Capture the cell that displays the provided text and extract its (x, y) central coordinate. 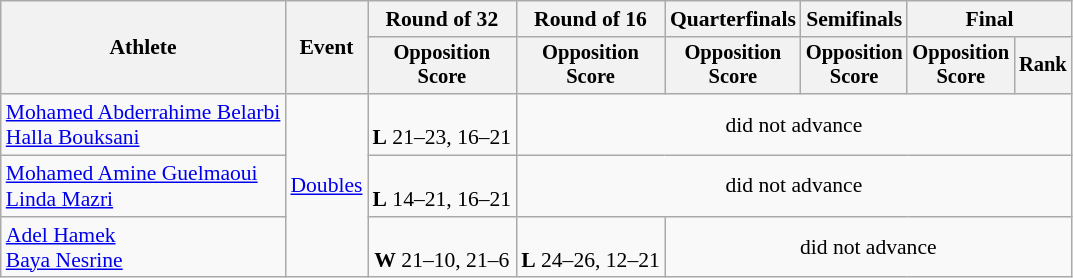
Doubles (326, 186)
Mohamed Amine GuelmaouiLinda Mazri (144, 186)
Adel HamekBaya Nesrine (144, 248)
Athlete (144, 48)
W 21–10, 21–6 (442, 248)
Round of 16 (590, 19)
Rank (1043, 66)
Mohamed Abderrahime BelarbiHalla Bouksani (144, 124)
Semifinals (854, 19)
L 21–23, 16–21 (442, 124)
L 14–21, 16–21 (442, 186)
L 24–26, 12–21 (590, 248)
Round of 32 (442, 19)
Quarterfinals (733, 19)
Final (989, 19)
Event (326, 48)
